Find where the given text appears and provide that cell's center as [x, y] coordinate. 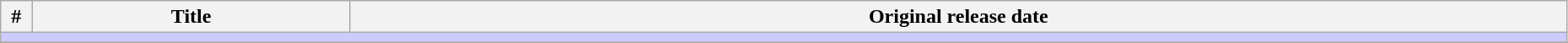
# [17, 17]
Title [191, 17]
Original release date [958, 17]
